From the cell containing the given text, extract its center point as (X, Y) coordinate. 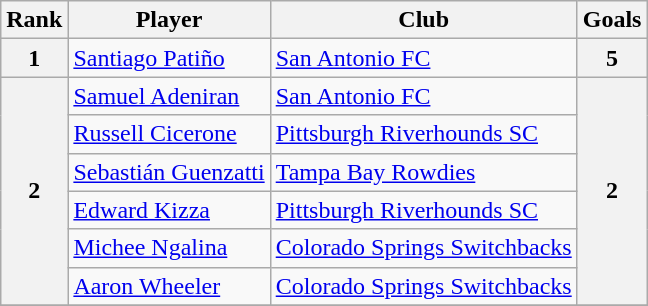
Edward Kizza (169, 210)
Tampa Bay Rowdies (424, 172)
Samuel Adeniran (169, 96)
Sebastián Guenzatti (169, 172)
Michee Ngalina (169, 248)
5 (612, 58)
Goals (612, 20)
Club (424, 20)
Player (169, 20)
1 (34, 58)
Santiago Patiño (169, 58)
Rank (34, 20)
Aaron Wheeler (169, 286)
Russell Cicerone (169, 134)
